Return [x, y] of the center of cell containing provided text 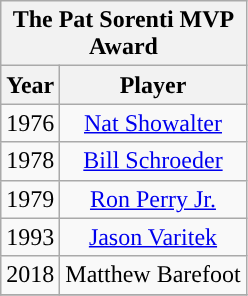
Ron Perry Jr. [153, 199]
Jason Varitek [153, 237]
1979 [30, 199]
1993 [30, 237]
Matthew Barefoot [153, 275]
The Pat Sorenti MVP Award [124, 34]
Nat Showalter [153, 123]
Year [30, 85]
1976 [30, 123]
Player [153, 85]
2018 [30, 275]
1978 [30, 161]
Bill Schroeder [153, 161]
